Capture the cell that displays the provided text and extract its [x, y] central coordinate. 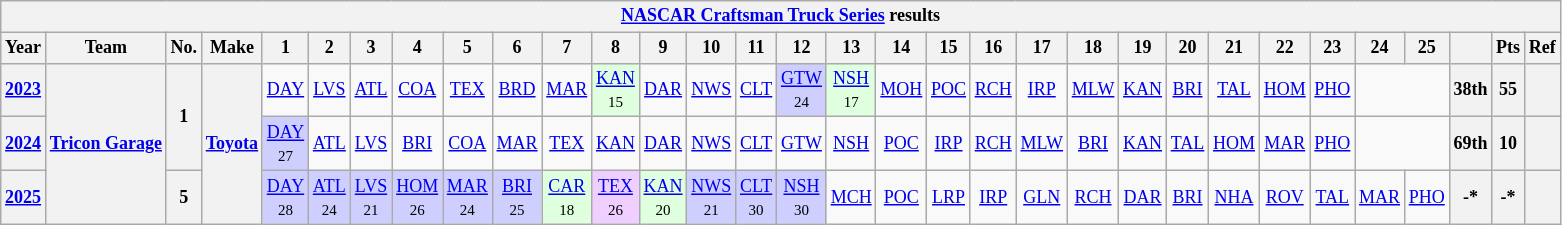
DAY27 [285, 144]
12 [802, 48]
MAR24 [468, 197]
KAN20 [663, 197]
NWS21 [712, 197]
Team [106, 48]
38th [1470, 90]
TEX26 [616, 197]
9 [663, 48]
Year [24, 48]
CAR18 [567, 197]
7 [567, 48]
2024 [24, 144]
24 [1380, 48]
Toyota [232, 144]
23 [1332, 48]
14 [902, 48]
16 [993, 48]
55 [1508, 90]
NASCAR Craftsman Truck Series results [780, 16]
17 [1042, 48]
2025 [24, 197]
8 [616, 48]
22 [1284, 48]
DAY28 [285, 197]
BRI25 [517, 197]
13 [851, 48]
2023 [24, 90]
MCH [851, 197]
20 [1187, 48]
15 [949, 48]
GTW24 [802, 90]
NSH17 [851, 90]
GTW [802, 144]
BRD [517, 90]
LVS21 [371, 197]
Make [232, 48]
11 [756, 48]
69th [1470, 144]
NHA [1234, 197]
4 [418, 48]
Ref [1542, 48]
No. [184, 48]
KAN15 [616, 90]
18 [1092, 48]
NSH [851, 144]
LRP [949, 197]
NSH30 [802, 197]
25 [1426, 48]
3 [371, 48]
MOH [902, 90]
DAY [285, 90]
19 [1143, 48]
Pts [1508, 48]
Tricon Garage [106, 144]
2 [329, 48]
GLN [1042, 197]
HOM26 [418, 197]
ROV [1284, 197]
6 [517, 48]
21 [1234, 48]
ATL24 [329, 197]
CLT30 [756, 197]
